Determine the (x, y) coordinate at the center of the cell enclosing the given text.  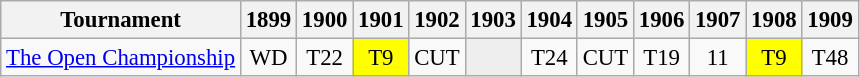
1904 (549, 20)
1909 (830, 20)
1905 (605, 20)
1899 (268, 20)
11 (718, 58)
1900 (325, 20)
1903 (493, 20)
1908 (774, 20)
The Open Championship (121, 58)
1907 (718, 20)
T48 (830, 58)
T22 (325, 58)
1906 (661, 20)
WD (268, 58)
1902 (437, 20)
1901 (381, 20)
Tournament (121, 20)
T19 (661, 58)
T24 (549, 58)
